Search for the cell housing the specified text and yield its [x, y] center coordinate. 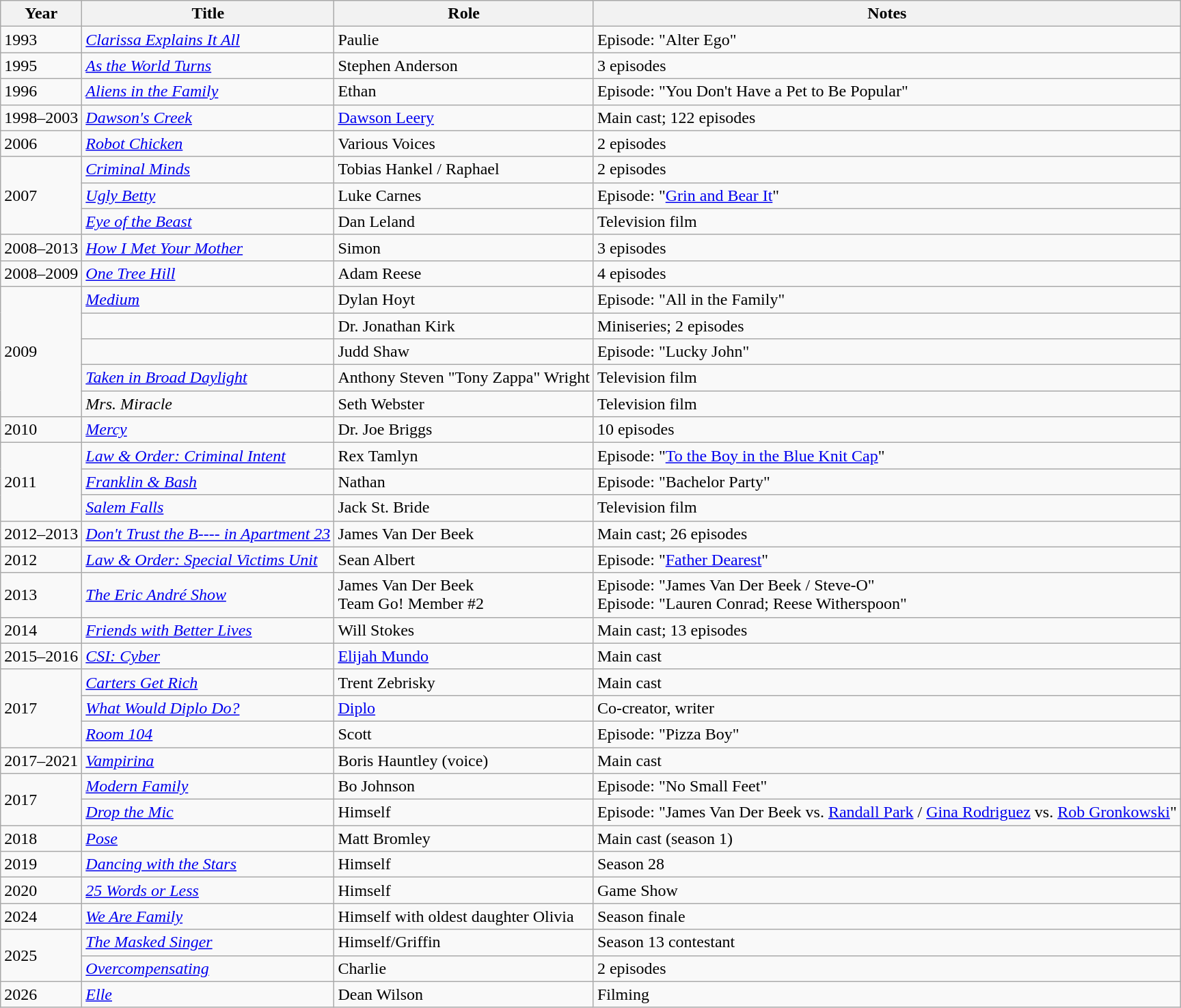
Luke Carnes [464, 195]
Paulie [464, 40]
2015–2016 [41, 656]
Law & Order: Criminal Intent [208, 456]
4 episodes [887, 273]
Rex Tamlyn [464, 456]
Jack St. Bride [464, 508]
As the World Turns [208, 66]
Elle [208, 994]
Friends with Better Lives [208, 630]
1998–2003 [41, 118]
Stephen Anderson [464, 66]
Main cast; 122 episodes [887, 118]
The Masked Singer [208, 942]
Anthony Steven "Tony Zappa" Wright [464, 378]
Filming [887, 994]
25 Words or Less [208, 890]
2008–2013 [41, 247]
Boris Hauntley (voice) [464, 761]
Tobias Hankel / Raphael [464, 169]
Simon [464, 247]
Dylan Hoyt [464, 299]
Mercy [208, 430]
Episode: "Lucky John" [887, 352]
Season finale [887, 916]
Scott [464, 734]
James Van Der Beek [464, 534]
1995 [41, 66]
CSI: Cyber [208, 656]
Co-creator, writer [887, 708]
Franklin & Bash [208, 482]
Season 13 contestant [887, 942]
Episode: "To the Boy in the Blue Knit Cap" [887, 456]
2013 [41, 595]
Episode: "All in the Family" [887, 299]
2025 [41, 955]
Medium [208, 299]
Trent Zebrisky [464, 682]
2018 [41, 839]
Room 104 [208, 734]
Law & Order: Special Victims Unit [208, 560]
James Van Der BeekTeam Go! Member #2 [464, 595]
Dr. Joe Briggs [464, 430]
Episode: "Grin and Bear It" [887, 195]
How I Met Your Mother [208, 247]
1993 [41, 40]
Season 28 [887, 864]
Episode: "You Don't Have a Pet to Be Popular" [887, 92]
We Are Family [208, 916]
Episode: "James Van Der Beek vs. Randall Park / Gina Rodriguez vs. Rob Gronkowski" [887, 813]
Adam Reese [464, 273]
Miniseries; 2 episodes [887, 326]
2019 [41, 864]
Vampirina [208, 761]
2024 [41, 916]
Episode: "Pizza Boy" [887, 734]
Role [464, 14]
Ugly Betty [208, 195]
Drop the Mic [208, 813]
Himself/Griffin [464, 942]
Title [208, 14]
2009 [41, 351]
Dancing with the Stars [208, 864]
2007 [41, 195]
Overcompensating [208, 968]
Will Stokes [464, 630]
2010 [41, 430]
Judd Shaw [464, 352]
Dr. Jonathan Kirk [464, 326]
Eye of the Beast [208, 221]
Taken in Broad Daylight [208, 378]
Game Show [887, 890]
2012 [41, 560]
Year [41, 14]
Main cast; 13 episodes [887, 630]
Dawson Leery [464, 118]
Bo Johnson [464, 787]
Episode: "No Small Feet" [887, 787]
2008–2009 [41, 273]
Episode: "Alter Ego" [887, 40]
Nathan [464, 482]
10 episodes [887, 430]
Various Voices [464, 144]
2011 [41, 482]
Main cast; 26 episodes [887, 534]
Dan Leland [464, 221]
Seth Webster [464, 404]
The Eric André Show [208, 595]
2017–2021 [41, 761]
What Would Diplo Do? [208, 708]
Sean Albert [464, 560]
Clarissa Explains It All [208, 40]
1996 [41, 92]
Episode: "James Van Der Beek / Steve-O"Episode: "Lauren Conrad; Reese Witherspoon" [887, 595]
Episode: "Father Dearest" [887, 560]
2020 [41, 890]
Dawson's Creek [208, 118]
Main cast (season 1) [887, 839]
2012–2013 [41, 534]
Don't Trust the B---- in Apartment 23 [208, 534]
One Tree Hill [208, 273]
2006 [41, 144]
Himself with oldest daughter Olivia [464, 916]
Criminal Minds [208, 169]
Matt Bromley [464, 839]
Robot Chicken [208, 144]
Modern Family [208, 787]
Episode: "Bachelor Party" [887, 482]
Carters Get Rich [208, 682]
Notes [887, 14]
Diplo [464, 708]
Dean Wilson [464, 994]
Elijah Mundo [464, 656]
2014 [41, 630]
2026 [41, 994]
Mrs. Miracle [208, 404]
Ethan [464, 92]
Charlie [464, 968]
Pose [208, 839]
Aliens in the Family [208, 92]
Salem Falls [208, 508]
